Extract the (x, y) coordinate from the center of the cell holding the provided text.  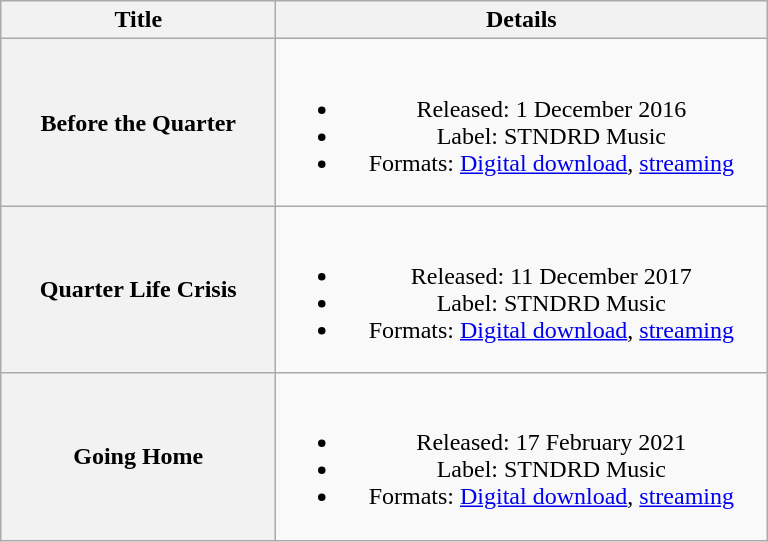
Released: 1 December 2016Label: STNDRD MusicFormats: Digital download, streaming (522, 122)
Released: 11 December 2017Label: STNDRD MusicFormats: Digital download, streaming (522, 290)
Details (522, 20)
Released: 17 February 2021Label: STNDRD MusicFormats: Digital download, streaming (522, 456)
Before the Quarter (138, 122)
Title (138, 20)
Quarter Life Crisis (138, 290)
Going Home (138, 456)
